Return (x, y) of the center of cell containing provided text 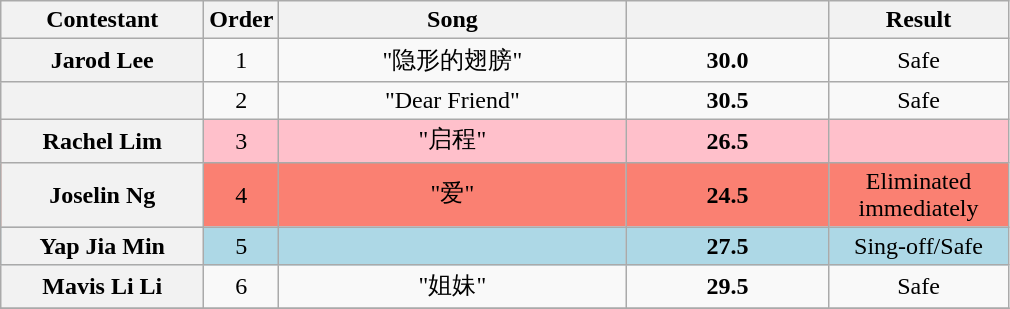
6 (242, 286)
3 (242, 140)
Order (242, 20)
"爱" (452, 194)
Mavis Li Li (102, 286)
"启程" (452, 140)
Jarod Lee (102, 60)
27.5 (728, 246)
"隐形的翅膀" (452, 60)
"Dear Friend" (452, 100)
4 (242, 194)
2 (242, 100)
Yap Jia Min (102, 246)
5 (242, 246)
26.5 (728, 140)
30.5 (728, 100)
24.5 (728, 194)
Joselin Ng (102, 194)
30.0 (728, 60)
Rachel Lim (102, 140)
Contestant (102, 20)
1 (242, 60)
Eliminated immediately (918, 194)
Sing-off/Safe (918, 246)
Song (452, 20)
Result (918, 20)
"姐妹" (452, 286)
29.5 (728, 286)
